Provide the [X, Y] coordinate of the cell's center where the given text is located.  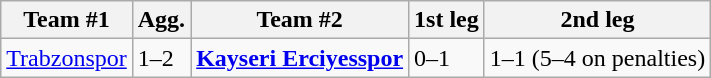
1st leg [447, 20]
Trabzonspor [67, 58]
Kayseri Erciyesspor [300, 58]
2nd leg [597, 20]
1–2 [161, 58]
0–1 [447, 58]
Team #2 [300, 20]
Team #1 [67, 20]
Agg. [161, 20]
1–1 (5–4 on penalties) [597, 58]
